Return the [x, y] coordinate for the center point of the cell that contains the specified text.  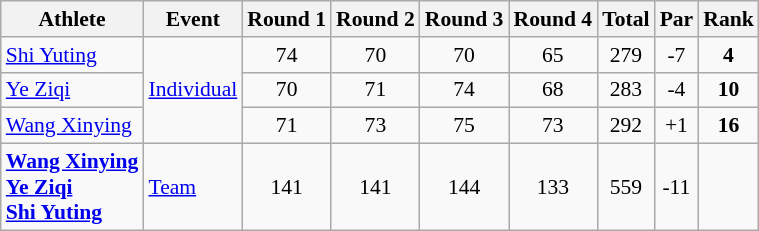
Round 2 [376, 19]
279 [626, 55]
Shi Yuting [72, 55]
283 [626, 90]
Ye Ziqi [72, 90]
559 [626, 188]
Wang XinyingYe ZiqiShi Yuting [72, 188]
292 [626, 126]
68 [552, 90]
Total [626, 19]
+1 [677, 126]
144 [464, 188]
10 [728, 90]
Par [677, 19]
16 [728, 126]
4 [728, 55]
Rank [728, 19]
-7 [677, 55]
Round 4 [552, 19]
75 [464, 126]
Athlete [72, 19]
Round 3 [464, 19]
Round 1 [286, 19]
-4 [677, 90]
133 [552, 188]
Team [192, 188]
Individual [192, 90]
Wang Xinying [72, 126]
-11 [677, 188]
65 [552, 55]
Event [192, 19]
